Identify which cell holds the provided text, then report its [x, y] central coordinate. 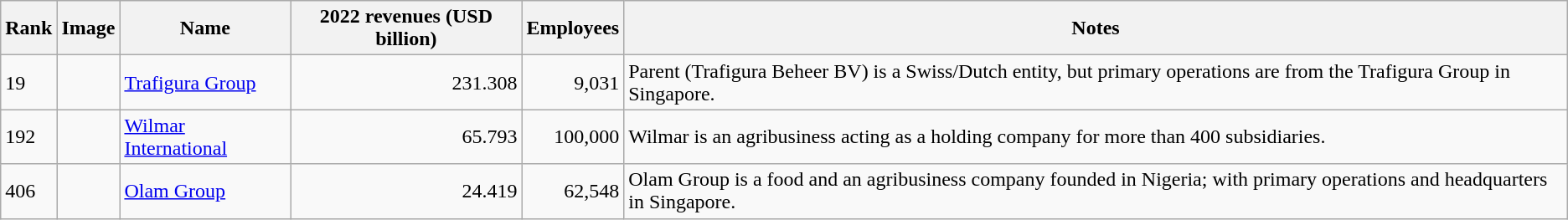
Wilmar International [205, 137]
192 [28, 137]
19 [28, 82]
Image [89, 28]
62,548 [573, 191]
24.419 [406, 191]
Wilmar is an agribusiness acting as a holding company for more than 400 subsidiaries. [1096, 137]
Olam Group is a food and an agribusiness company founded in Nigeria; with primary operations and headquarters in Singapore. [1096, 191]
Employees [573, 28]
100,000 [573, 137]
Trafigura Group [205, 82]
231.308 [406, 82]
406 [28, 191]
Rank [28, 28]
Notes [1096, 28]
Olam Group [205, 191]
65.793 [406, 137]
9,031 [573, 82]
Name [205, 28]
2022 revenues (USD billion) [406, 28]
Parent (Trafigura Beheer BV) is a Swiss/Dutch entity, but primary operations are from the Trafigura Group in Singapore. [1096, 82]
